Output the (X, Y) coordinate of the center of the cell containing the given text.  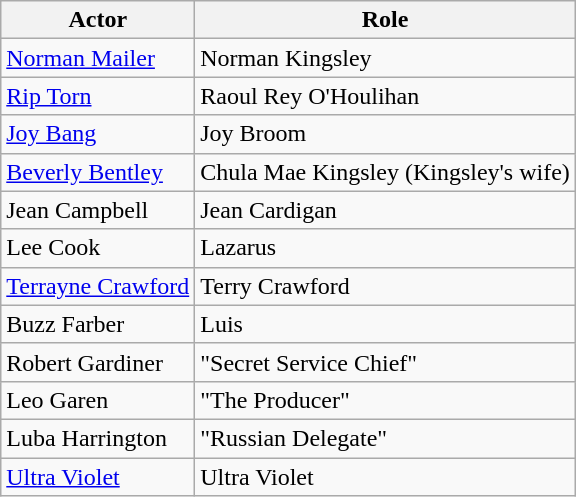
Lee Cook (98, 248)
Norman Kingsley (386, 58)
Buzz Farber (98, 324)
Lazarus (386, 248)
Chula Mae Kingsley (Kingsley's wife) (386, 172)
Joy Broom (386, 134)
Actor (98, 20)
"Secret Service Chief" (386, 362)
Jean Cardigan (386, 210)
Norman Mailer (98, 58)
Jean Campbell (98, 210)
"Russian Delegate" (386, 438)
Beverly Bentley (98, 172)
Leo Garen (98, 400)
Luis (386, 324)
Raoul Rey O'Houlihan (386, 96)
Terry Crawford (386, 286)
Terrayne Crawford (98, 286)
Joy Bang (98, 134)
Role (386, 20)
Rip Torn (98, 96)
Luba Harrington (98, 438)
"The Producer" (386, 400)
Robert Gardiner (98, 362)
